Return the [X, Y] coordinate for the center point of the cell that contains the specified text.  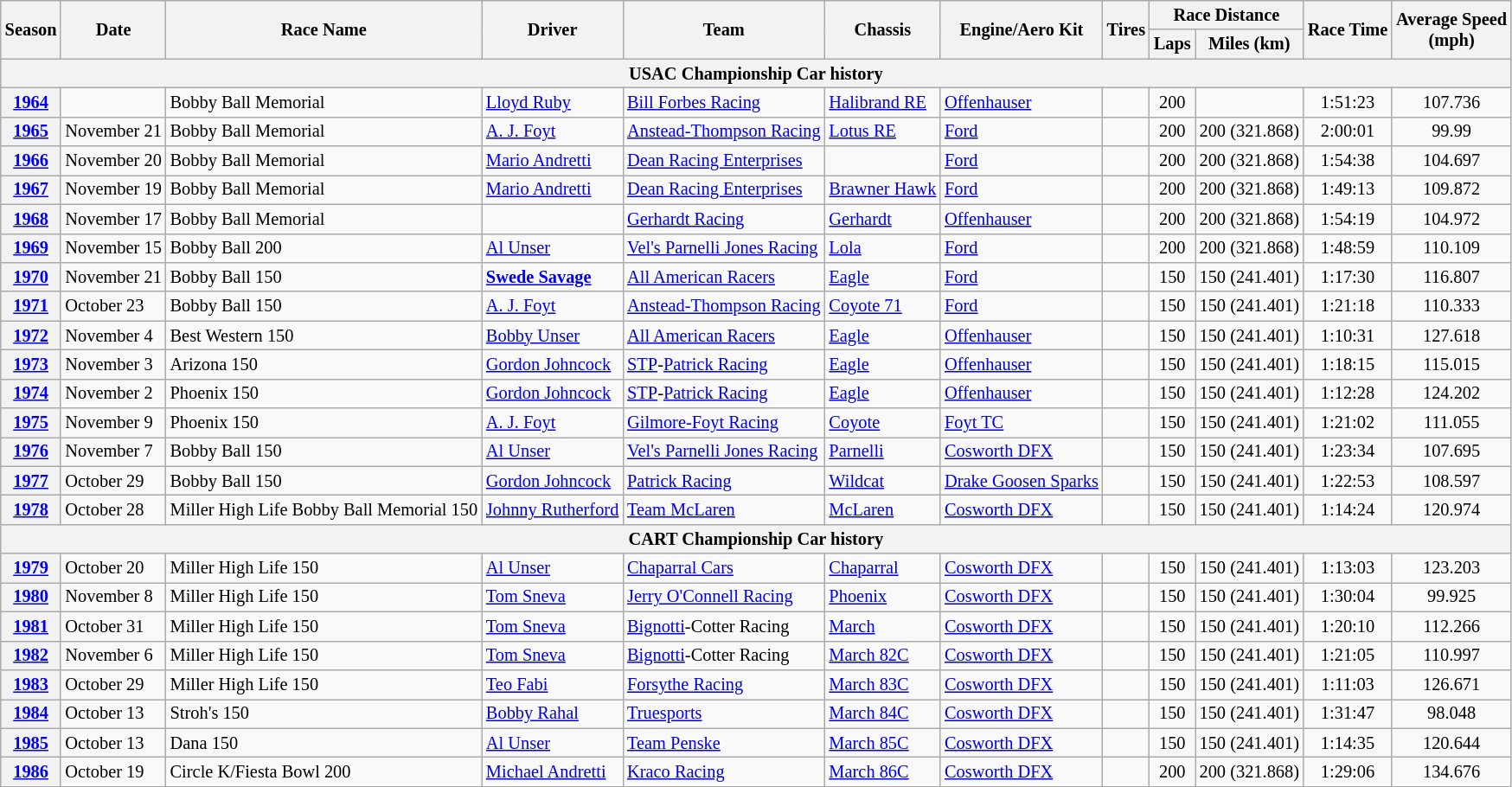
October 28 [112, 509]
1:54:19 [1348, 219]
110.997 [1451, 656]
2:00:01 [1348, 131]
1:21:02 [1348, 423]
1:30:04 [1348, 597]
110.109 [1451, 248]
111.055 [1451, 423]
112.266 [1451, 626]
November 17 [112, 219]
November 7 [112, 451]
1965 [31, 131]
Halibrand RE [883, 102]
Tires [1126, 29]
Gerhardt Racing [723, 219]
1966 [31, 161]
1:20:10 [1348, 626]
Lola [883, 248]
1974 [31, 393]
Brawner Hawk [883, 189]
1973 [31, 364]
99.99 [1451, 131]
Miles (km) [1249, 44]
Foyt TC [1021, 423]
Team McLaren [723, 509]
McLaren [883, 509]
Patrick Racing [723, 481]
Truesports [723, 713]
Forsythe Racing [723, 684]
1979 [31, 568]
1:49:13 [1348, 189]
November 8 [112, 597]
Laps [1173, 44]
Dana 150 [324, 743]
Coyote 71 [883, 306]
1977 [31, 481]
1:29:06 [1348, 771]
1984 [31, 713]
1970 [31, 277]
Wildcat [883, 481]
Johnny Rutherford [552, 509]
Gilmore-Foyt Racing [723, 423]
Drake Goosen Sparks [1021, 481]
Driver [552, 29]
October 23 [112, 306]
1985 [31, 743]
1:48:59 [1348, 248]
115.015 [1451, 364]
1:54:38 [1348, 161]
Season [31, 29]
108.597 [1451, 481]
Phoenix [883, 597]
127.618 [1451, 336]
Arizona 150 [324, 364]
November 3 [112, 364]
November 9 [112, 423]
1:11:03 [1348, 684]
104.697 [1451, 161]
November 19 [112, 189]
1:23:34 [1348, 451]
109.872 [1451, 189]
Coyote [883, 423]
1975 [31, 423]
1976 [31, 451]
1981 [31, 626]
November 2 [112, 393]
March 86C [883, 771]
1980 [31, 597]
Michael Andretti [552, 771]
1:21:18 [1348, 306]
134.676 [1451, 771]
Race Time [1348, 29]
1:51:23 [1348, 102]
CART Championship Car history [756, 539]
Teo Fabi [552, 684]
October 20 [112, 568]
110.333 [1451, 306]
March 84C [883, 713]
Gerhardt [883, 219]
Average Speed(mph) [1451, 29]
Best Western 150 [324, 336]
Bobby Rahal [552, 713]
1986 [31, 771]
November 4 [112, 336]
Lloyd Ruby [552, 102]
Engine/Aero Kit [1021, 29]
1:18:15 [1348, 364]
1:31:47 [1348, 713]
Bill Forbes Racing [723, 102]
Kraco Racing [723, 771]
Race Distance [1227, 15]
March [883, 626]
116.807 [1451, 277]
November 15 [112, 248]
1:14:24 [1348, 509]
1971 [31, 306]
October 19 [112, 771]
107.695 [1451, 451]
Race Name [324, 29]
1:21:05 [1348, 656]
1968 [31, 219]
Jerry O'Connell Racing [723, 597]
October 31 [112, 626]
124.202 [1451, 393]
March 82C [883, 656]
1:17:30 [1348, 277]
99.925 [1451, 597]
107.736 [1451, 102]
Miller High Life Bobby Ball Memorial 150 [324, 509]
1:12:28 [1348, 393]
Team [723, 29]
1969 [31, 248]
November 20 [112, 161]
1:13:03 [1348, 568]
1:14:35 [1348, 743]
March 83C [883, 684]
1967 [31, 189]
Bobby Ball 200 [324, 248]
1983 [31, 684]
Circle K/Fiesta Bowl 200 [324, 771]
Bobby Unser [552, 336]
Chaparral [883, 568]
Team Penske [723, 743]
104.972 [1451, 219]
Chassis [883, 29]
March 85C [883, 743]
November 6 [112, 656]
USAC Championship Car history [756, 74]
Parnelli [883, 451]
Stroh's 150 [324, 713]
Swede Savage [552, 277]
1964 [31, 102]
123.203 [1451, 568]
120.644 [1451, 743]
1982 [31, 656]
Lotus RE [883, 131]
120.974 [1451, 509]
Chaparral Cars [723, 568]
1:22:53 [1348, 481]
Date [112, 29]
1972 [31, 336]
126.671 [1451, 684]
98.048 [1451, 713]
1:10:31 [1348, 336]
1978 [31, 509]
